Find where the given text appears and provide that cell's center as (X, Y) coordinate. 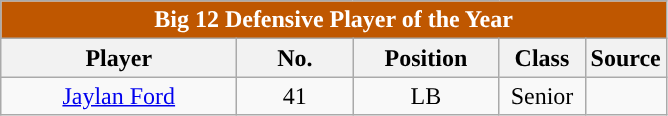
Class (542, 58)
Jaylan Ford (119, 96)
Big 12 Defensive Player of the Year (334, 20)
41 (295, 96)
Senior (542, 96)
Position (426, 58)
Player (119, 58)
LB (426, 96)
Source (626, 58)
No. (295, 58)
